Return [X, Y] of the center of cell containing provided text 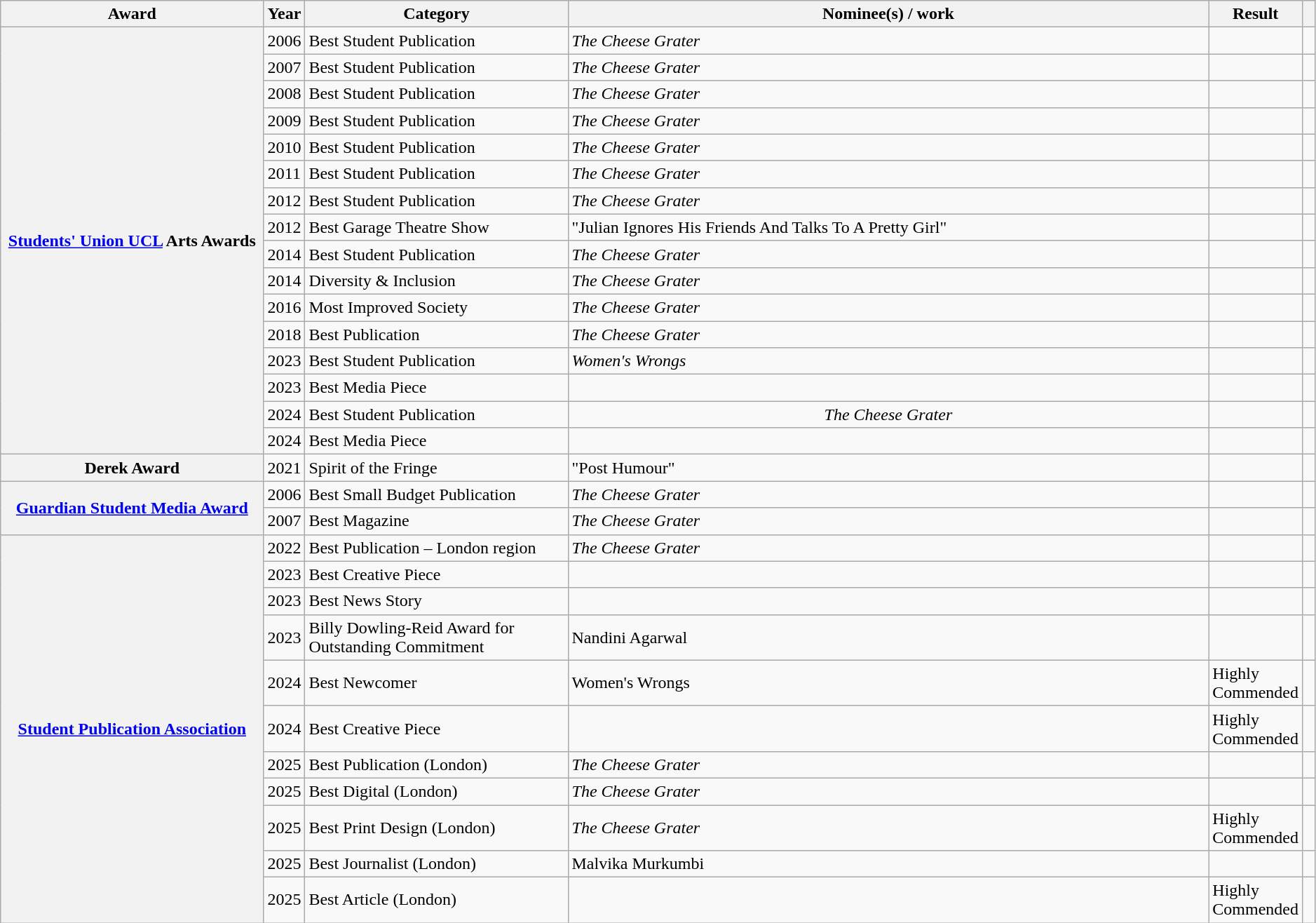
Diversity & Inclusion [436, 281]
Derek Award [132, 468]
2018 [285, 335]
Students' Union UCL Arts Awards [132, 241]
Best Article (London) [436, 901]
Best Print Design (London) [436, 828]
2011 [285, 174]
Best Magazine [436, 521]
2022 [285, 548]
Award [132, 14]
Billy Dowling-Reid Award for Outstanding Commitment [436, 637]
"Post Humour" [888, 468]
Nominee(s) / work [888, 14]
2016 [285, 307]
2010 [285, 147]
Best News Story [436, 601]
Student Publication Association [132, 729]
2021 [285, 468]
Guardian Student Media Award [132, 508]
Year [285, 14]
Best Garage Theatre Show [436, 227]
"Julian Ignores His Friends And Talks To A Pretty Girl" [888, 227]
Best Publication – London region [436, 548]
2009 [285, 121]
Best Digital (London) [436, 791]
Spirit of the Fringe [436, 468]
Malvika Murkumbi [888, 864]
Best Publication [436, 335]
Category [436, 14]
Best Newcomer [436, 683]
Nandini Agarwal [888, 637]
Best Publication (London) [436, 764]
Best Small Budget Publication [436, 494]
Most Improved Society [436, 307]
Result [1256, 14]
Best Journalist (London) [436, 864]
2008 [285, 94]
